Pinpoint the cell where the given text exists, returning its [x, y] midpoint coordinate. 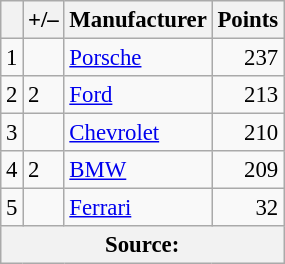
237 [248, 58]
Ferrari [138, 208]
Chevrolet [138, 133]
32 [248, 208]
+/– [44, 20]
Porsche [138, 58]
Manufacturer [138, 20]
1 [12, 58]
Source: [142, 245]
BMW [138, 170]
5 [12, 208]
3 [12, 133]
Ford [138, 95]
4 [12, 170]
210 [248, 133]
209 [248, 170]
Points [248, 20]
213 [248, 95]
